Provide the (X, Y) coordinate of the cell's center where the given text is located.  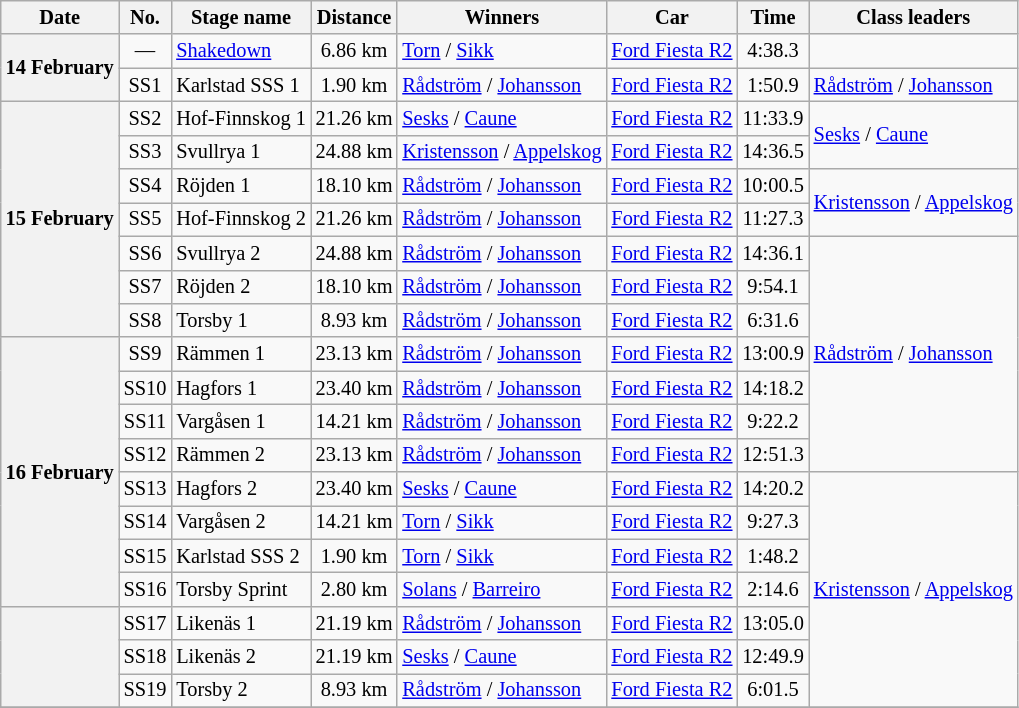
Date (60, 17)
14:20.2 (772, 489)
SS12 (146, 455)
Hof-Finnskog 1 (240, 118)
Winners (502, 17)
Class leaders (914, 17)
Vargåsen 2 (240, 522)
Solans / Barreiro (502, 589)
SS13 (146, 489)
6.86 km (354, 51)
14 February (60, 68)
SS10 (146, 388)
SS17 (146, 623)
No. (146, 17)
Likenäs 2 (240, 657)
12:49.9 (772, 657)
Torsby 2 (240, 690)
14:36.5 (772, 152)
Time (772, 17)
2.80 km (354, 589)
SS19 (146, 690)
SS8 (146, 320)
SS14 (146, 522)
Rämmen 2 (240, 455)
Röjden 2 (240, 287)
SS3 (146, 152)
SS7 (146, 287)
Vargåsen 1 (240, 421)
11:27.3 (772, 219)
SS9 (146, 354)
13:00.9 (772, 354)
Svullrya 1 (240, 152)
SS1 (146, 85)
6:31.6 (772, 320)
Hof-Finnskog 2 (240, 219)
Karlstad SSS 1 (240, 85)
14:18.2 (772, 388)
11:33.9 (772, 118)
14:36.1 (772, 253)
9:54.1 (772, 287)
4:38.3 (772, 51)
Hagfors 2 (240, 489)
SS11 (146, 421)
SS18 (146, 657)
SS6 (146, 253)
Hagfors 1 (240, 388)
Rämmen 1 (240, 354)
SS16 (146, 589)
12:51.3 (772, 455)
15 February (60, 219)
SS5 (146, 219)
2:14.6 (772, 589)
Torsby Sprint (240, 589)
10:00.5 (772, 186)
1:50.9 (772, 85)
9:22.2 (772, 421)
Karlstad SSS 2 (240, 556)
Shakedown (240, 51)
Likenäs 1 (240, 623)
SS15 (146, 556)
SS4 (146, 186)
9:27.3 (772, 522)
Röjden 1 (240, 186)
Svullrya 2 (240, 253)
Torsby 1 (240, 320)
SS2 (146, 118)
Car (672, 17)
13:05.0 (772, 623)
16 February (60, 472)
Stage name (240, 17)
— (146, 51)
6:01.5 (772, 690)
Distance (354, 17)
1:48.2 (772, 556)
